From the cell containing the given text, extract its center point as [x, y] coordinate. 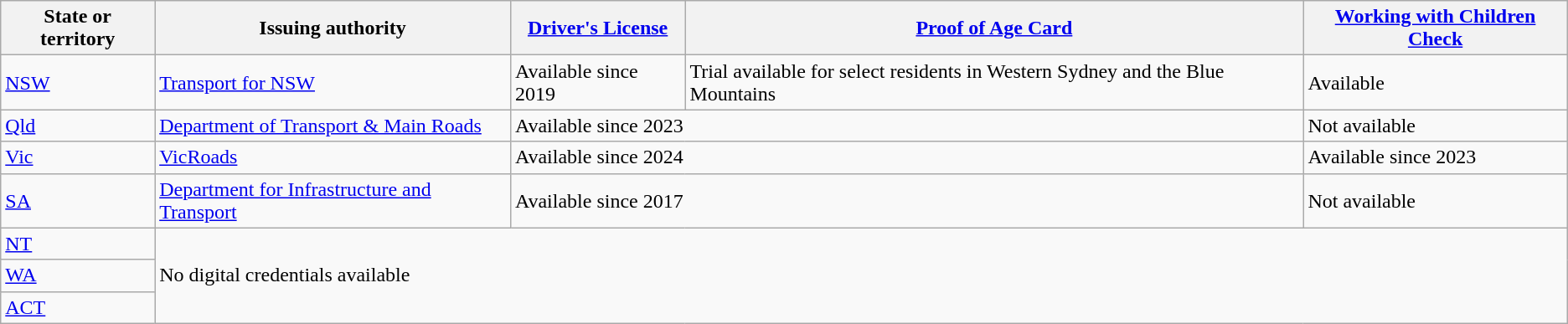
WA [78, 275]
VicRoads [333, 157]
NT [78, 244]
Department for Infrastructure and Transport [333, 201]
ACT [78, 307]
SA [78, 201]
Available since 2024 [906, 157]
NSW [78, 82]
State or territory [78, 28]
Department of Transport & Main Roads [333, 126]
Available [1436, 82]
Qld [78, 126]
Working with Children Check [1436, 28]
Transport for NSW [333, 82]
Issuing authority [333, 28]
Available since 2019 [598, 82]
Trial available for select residents in Western Sydney and the Blue Mountains [994, 82]
Driver's License [598, 28]
Vic [78, 157]
No digital credentials available [861, 275]
Proof of Age Card [994, 28]
Available since 2017 [906, 201]
